Pinpoint the cell where the given text exists, returning its [x, y] midpoint coordinate. 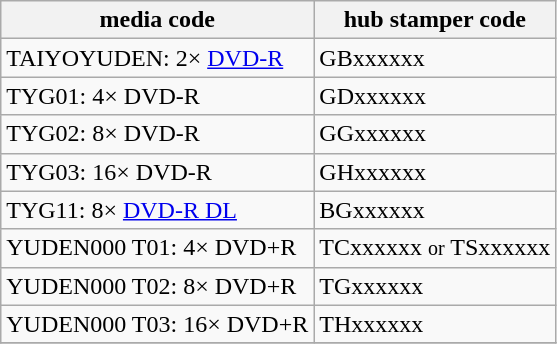
GDxxxxxx [435, 96]
hub stamper code [435, 20]
GBxxxxxx [435, 58]
TYG03: 16× DVD-R [158, 172]
TYG02: 8× DVD-R [158, 134]
TCxxxxxx or TSxxxxxx [435, 248]
YUDEN000 T01: 4× DVD+R [158, 248]
TYG01: 4× DVD-R [158, 96]
THxxxxxx [435, 324]
TAIYOYUDEN: 2× DVD-R [158, 58]
TYG11: 8× DVD-R DL [158, 210]
BGxxxxxx [435, 210]
TGxxxxxx [435, 286]
YUDEN000 T02: 8× DVD+R [158, 286]
GHxxxxxx [435, 172]
media code [158, 20]
YUDEN000 T03: 16× DVD+R [158, 324]
GGxxxxxx [435, 134]
